Detect which cell encompasses the target text, then output its [X, Y] center coordinate. 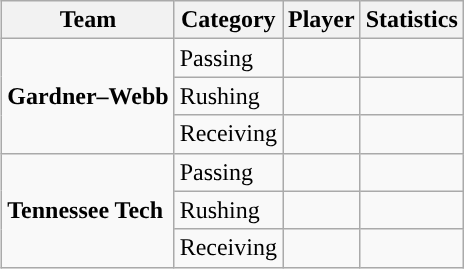
Gardner–Webb [88, 96]
Category [228, 20]
Statistics [412, 20]
Player [321, 20]
Team [88, 20]
Tennessee Tech [88, 210]
